Find where the given text appears and provide that cell's center as (X, Y) coordinate. 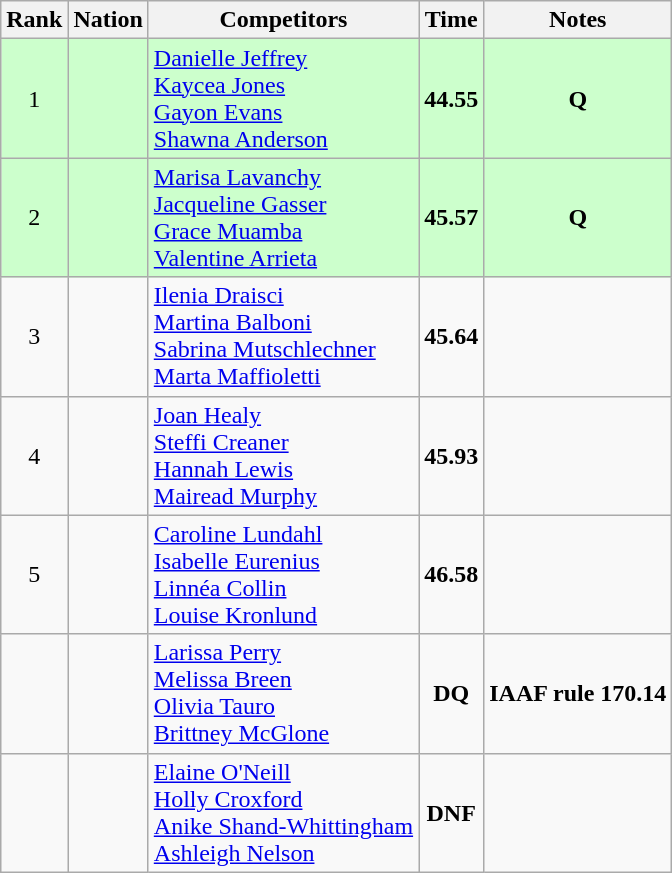
Rank (34, 20)
Competitors (283, 20)
44.55 (452, 98)
Joan HealySteffi CreanerHannah LewisMairead Murphy (283, 456)
45.57 (452, 218)
1 (34, 98)
2 (34, 218)
Marisa LavanchyJacqueline GasserGrace MuambaValentine Arrieta (283, 218)
IAAF rule 170.14 (578, 694)
DNF (452, 812)
45.64 (452, 336)
Ilenia DraisciMartina BalboniSabrina MutschlechnerMarta Maffioletti (283, 336)
3 (34, 336)
Danielle JeffreyKaycea JonesGayon EvansShawna Anderson (283, 98)
Time (452, 20)
Caroline LundahlIsabelle EureniusLinnéa CollinLouise Kronlund (283, 574)
5 (34, 574)
DQ (452, 694)
4 (34, 456)
Larissa PerryMelissa BreenOlivia TauroBrittney McGlone (283, 694)
Nation (108, 20)
Notes (578, 20)
45.93 (452, 456)
Elaine O'NeillHolly CroxfordAnike Shand-WhittinghamAshleigh Nelson (283, 812)
46.58 (452, 574)
